Find where the given text appears and provide that cell's center as (x, y) coordinate. 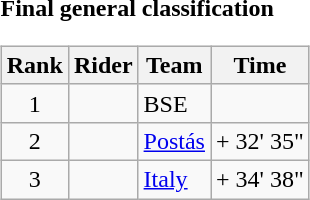
Team (174, 65)
3 (34, 179)
Italy (174, 179)
+ 34' 38" (260, 179)
Rider (103, 65)
2 (34, 141)
Rank (34, 65)
BSE (174, 103)
Time (260, 65)
+ 32' 35" (260, 141)
Postás (174, 141)
1 (34, 103)
